Locate the cell with the specified text and output its [x, y] center coordinate. 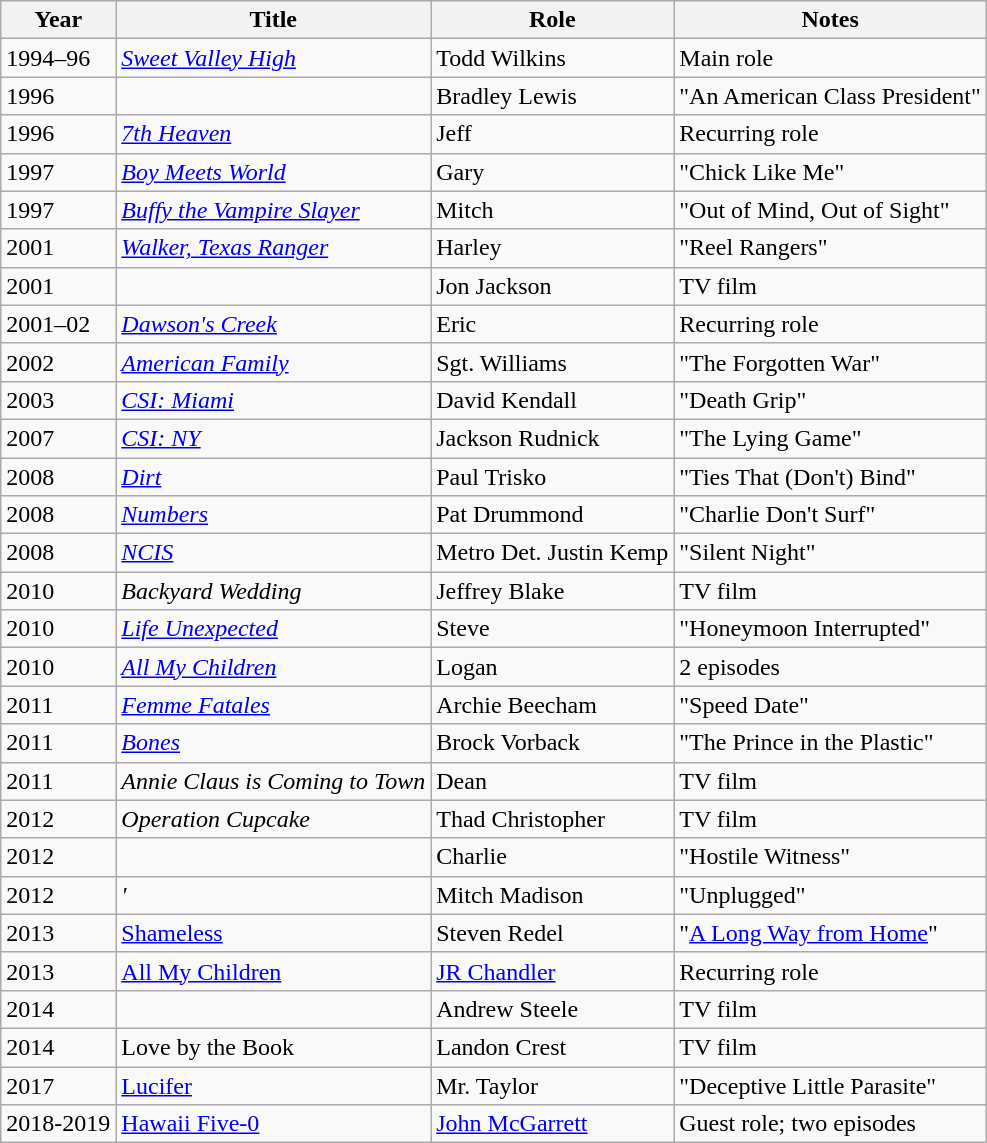
Steve [552, 629]
Shameless [274, 933]
NCIS [274, 553]
"Ties That (Don't) Bind" [830, 477]
Numbers [274, 515]
Archie Beecham [552, 705]
Annie Claus is Coming to Town [274, 781]
7th Heaven [274, 134]
"An American Class President" [830, 96]
Notes [830, 20]
Metro Det. Justin Kemp [552, 553]
Todd Wilkins [552, 58]
Jeffrey Blake [552, 591]
1994–96 [58, 58]
Charlie [552, 857]
"Silent Night" [830, 553]
"Honeymoon Interrupted" [830, 629]
JR Chandler [552, 971]
Mitch Madison [552, 895]
2 episodes [830, 667]
2001–02 [58, 324]
Dirt [274, 477]
"The Forgotten War" [830, 362]
Brock Vorback [552, 743]
"A Long Way from Home" [830, 933]
Dawson's Creek [274, 324]
Sgt. Williams [552, 362]
Pat Drummond [552, 515]
Dean [552, 781]
Backyard Wedding [274, 591]
American Family [274, 362]
"Death Grip" [830, 400]
Femme Fatales [274, 705]
Title [274, 20]
Lucifer [274, 1085]
2007 [58, 438]
Mitch [552, 210]
Sweet Valley High [274, 58]
Life Unexpected [274, 629]
Jon Jackson [552, 286]
Year [58, 20]
"Deceptive Little Parasite" [830, 1085]
CSI: NY [274, 438]
Logan [552, 667]
Steven Redel [552, 933]
"The Prince in the Plastic" [830, 743]
Jackson Rudnick [552, 438]
John McGarrett [552, 1124]
Main role [830, 58]
2017 [58, 1085]
"Unplugged" [830, 895]
"The Lying Game" [830, 438]
Jeff [552, 134]
Boy Meets World [274, 172]
Mr. Taylor [552, 1085]
"Charlie Don't Surf" [830, 515]
"Chick Like Me" [830, 172]
' [274, 895]
Buffy the Vampire Slayer [274, 210]
CSI: Miami [274, 400]
Andrew Steele [552, 1009]
Guest role; two episodes [830, 1124]
Hawaii Five-0 [274, 1124]
Gary [552, 172]
Landon Crest [552, 1047]
Harley [552, 248]
2018-2019 [58, 1124]
Paul Trisko [552, 477]
"Speed Date" [830, 705]
Thad Christopher [552, 819]
Walker, Texas Ranger [274, 248]
Eric [552, 324]
Bones [274, 743]
"Out of Mind, Out of Sight" [830, 210]
2003 [58, 400]
Role [552, 20]
David Kendall [552, 400]
"Reel Rangers" [830, 248]
"Hostile Witness" [830, 857]
Love by the Book [274, 1047]
Bradley Lewis [552, 96]
2002 [58, 362]
Operation Cupcake [274, 819]
